From the cell containing the given text, extract its center point as (x, y) coordinate. 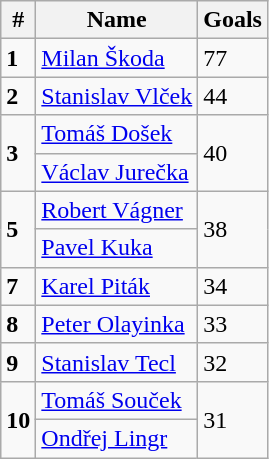
44 (233, 96)
Milan Škoda (117, 58)
1 (18, 58)
Name (117, 20)
2 (18, 96)
9 (18, 362)
33 (233, 324)
38 (233, 229)
Goals (233, 20)
31 (233, 419)
Stanislav Tecl (117, 362)
32 (233, 362)
10 (18, 419)
# (18, 20)
5 (18, 229)
34 (233, 286)
8 (18, 324)
Tomáš Souček (117, 400)
Václav Jurečka (117, 172)
40 (233, 153)
7 (18, 286)
77 (233, 58)
Robert Vágner (117, 210)
Karel Piták (117, 286)
Stanislav Vlček (117, 96)
3 (18, 153)
Pavel Kuka (117, 248)
Ondřej Lingr (117, 438)
Peter Olayinka (117, 324)
Tomáš Došek (117, 134)
